Locate the cell with the specified text and output its [X, Y] center coordinate. 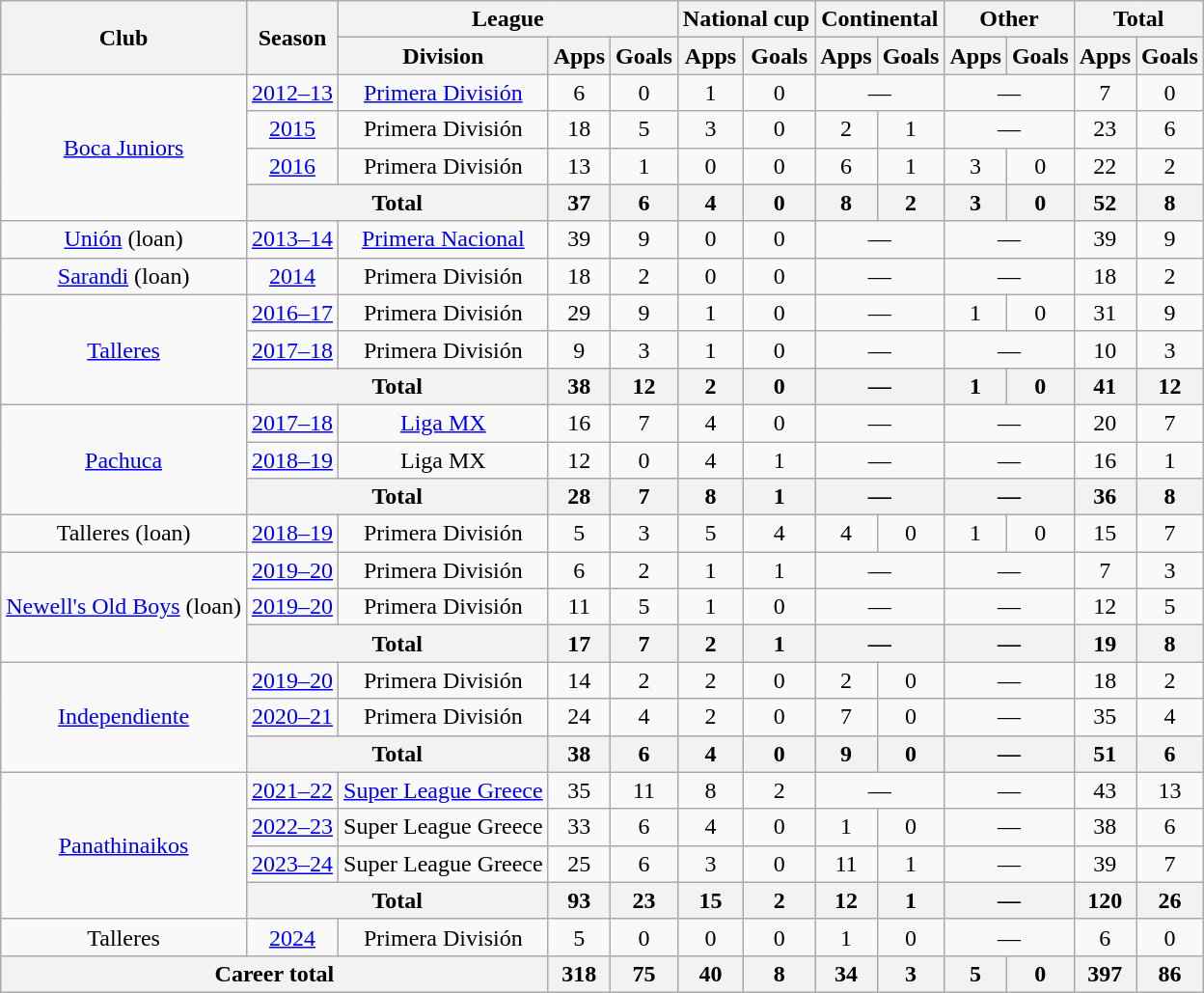
Continental [880, 19]
51 [1105, 754]
Talleres (loan) [123, 534]
318 [579, 974]
41 [1105, 386]
National cup [746, 19]
League [508, 19]
2016–17 [291, 313]
2022–23 [291, 827]
22 [1105, 166]
2016 [291, 166]
93 [579, 900]
29 [579, 313]
25 [579, 864]
Unión (loan) [123, 239]
37 [579, 203]
17 [579, 644]
28 [579, 497]
2020–21 [291, 717]
2023–24 [291, 864]
14 [579, 680]
120 [1105, 900]
Career total [274, 974]
34 [846, 974]
Sarandi (loan) [123, 276]
2013–14 [291, 239]
75 [644, 974]
Boca Juniors [123, 148]
Pachuca [123, 459]
2021–22 [291, 790]
Primera Nacional [444, 239]
10 [1105, 349]
Club [123, 38]
19 [1105, 644]
36 [1105, 497]
2014 [291, 276]
Season [291, 38]
52 [1105, 203]
Independiente [123, 717]
43 [1105, 790]
86 [1170, 974]
40 [710, 974]
Division [444, 56]
33 [579, 827]
Panathinaikos [123, 845]
2024 [291, 937]
397 [1105, 974]
20 [1105, 423]
31 [1105, 313]
26 [1170, 900]
24 [579, 717]
2012–13 [291, 93]
Other [1009, 19]
2015 [291, 129]
Newell's Old Boys (loan) [123, 607]
